For the text-containing cell, return its midpoint in (X, Y) coordinate format. 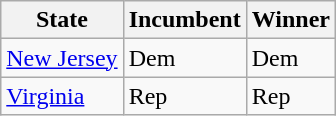
State (62, 20)
Virginia (62, 96)
Winner (290, 20)
Incumbent (184, 20)
New Jersey (62, 58)
